Extract the (x, y) coordinate from the center of the cell holding the provided text.  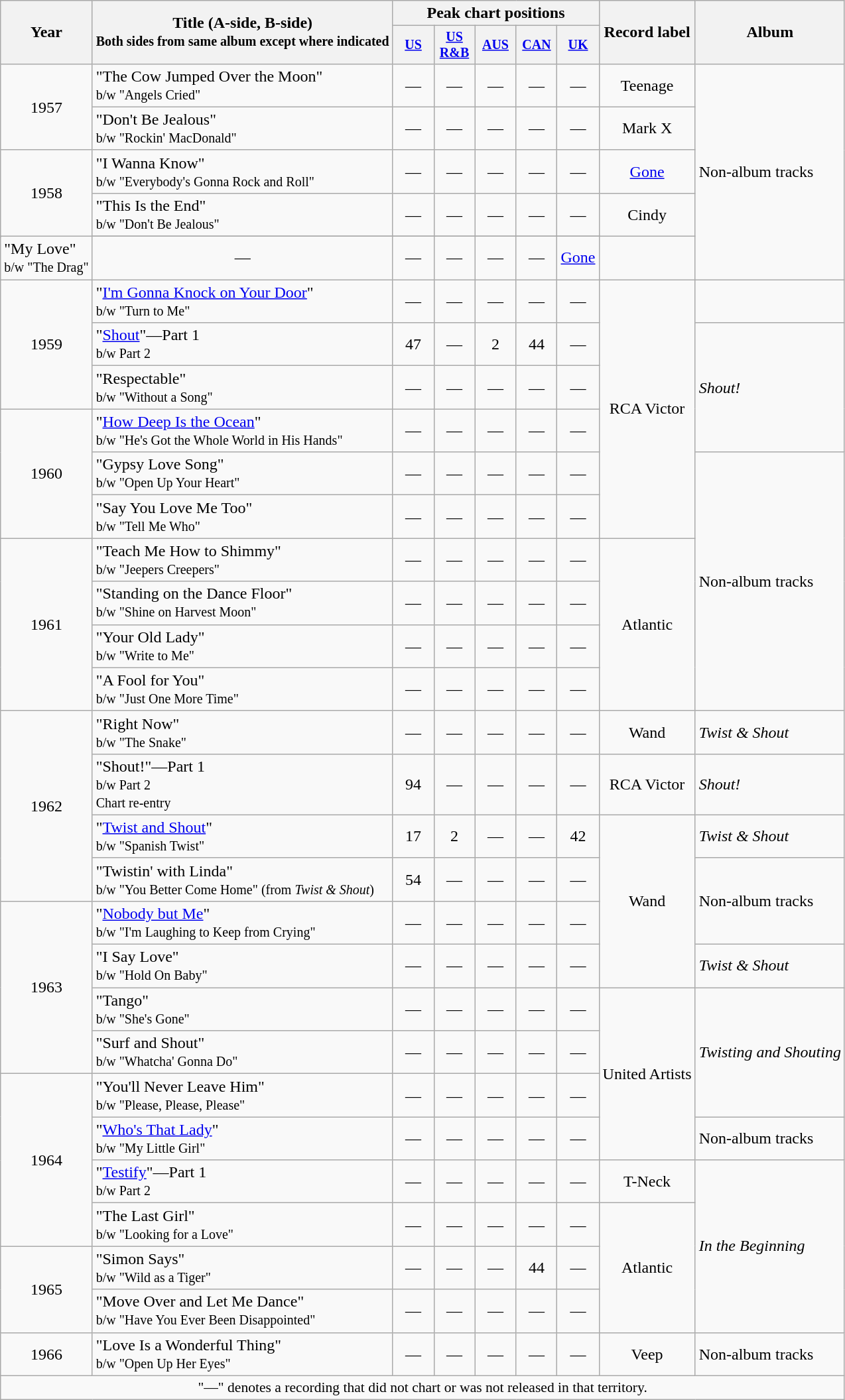
1964 (46, 1160)
"The Last Girl"b/w "Looking for a Love" (243, 1225)
1966 (46, 1354)
"My Love"b/w "The Drag" (46, 259)
"Tango"b/w "She's Gone" (243, 1009)
"Love Is a Wonderful Thing"b/w "Open Up Her Eyes" (243, 1354)
CAN (537, 45)
United Artists (647, 1074)
UK (578, 45)
"A Fool for You"b/w "Just One More Time" (243, 689)
Album (769, 32)
"—" denotes a recording that did not chart or was not released in that territory. (423, 1387)
Twisting and Shouting (769, 1053)
"Say You Love Me Too"b/w "Tell Me Who" (243, 517)
"I Wanna Know"b/w "Everybody's Gonna Rock and Roll" (243, 171)
1958 (46, 193)
AUS (495, 45)
Title (A-side, B-side)Both sides from same album except where indicated (243, 32)
Peak chart positions (496, 13)
Record label (647, 32)
USR&B (454, 45)
"You'll Never Leave Him"b/w "Please, Please, Please" (243, 1095)
54 (413, 879)
"Surf and Shout"b/w "Whatcha' Gonna Do" (243, 1053)
"Who's That Lady"b/w "My Little Girl" (243, 1139)
"Move Over and Let Me Dance"b/w "Have You Ever Been Disappointed" (243, 1311)
"The Cow Jumped Over the Moon"b/w "Angels Cried" (243, 85)
Veep (647, 1354)
1961 (46, 624)
"Standing on the Dance Floor"b/w "Shine on Harvest Moon" (243, 603)
1960 (46, 473)
US (413, 45)
47 (413, 345)
1963 (46, 987)
"Twist and Shout"b/w "Spanish Twist" (243, 837)
"Don't Be Jealous"b/w "Rockin' MacDonald" (243, 129)
T-Neck (647, 1181)
"Right Now"b/w "The Snake" (243, 732)
"Simon Says"b/w "Wild as a Tiger" (243, 1267)
1957 (46, 107)
"Shout!"—Part 1b/w Part 2Chart re-entry (243, 784)
Mark X (647, 129)
1965 (46, 1289)
"Shout"—Part 1b/w Part 2 (243, 345)
Teenage (647, 85)
In the Beginning (769, 1246)
"Nobody but Me"b/w "I'm Laughing to Keep from Crying" (243, 923)
"Gypsy Love Song"b/w "Open Up Your Heart" (243, 473)
"Teach Me How to Shimmy"b/w "Jeepers Creepers" (243, 559)
"Twistin' with Linda"b/w "You Better Come Home" (from Twist & Shout) (243, 879)
94 (413, 784)
Cindy (647, 215)
17 (413, 837)
42 (578, 837)
"How Deep Is the Ocean"b/w "He's Got the Whole World in His Hands" (243, 431)
Year (46, 32)
1959 (46, 345)
"I Say Love"b/w "Hold On Baby" (243, 966)
"Testify"—Part 1b/w Part 2 (243, 1181)
1962 (46, 806)
"This Is the End"b/w "Don't Be Jealous" (243, 215)
"Respectable"b/w "Without a Song" (243, 387)
"Your Old Lady"b/w "Write to Me" (243, 646)
"I'm Gonna Knock on Your Door"b/w "Turn to Me" (243, 301)
